Extract the (X, Y) coordinate from the center of the cell holding the provided text.  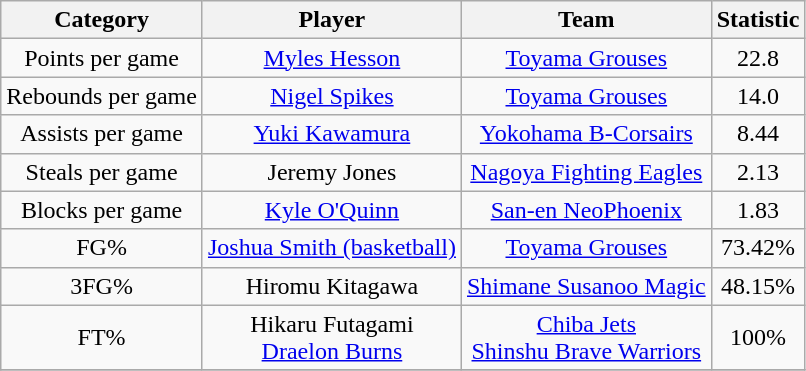
Steals per game (102, 172)
Assists per game (102, 134)
1.83 (758, 210)
Points per game (102, 58)
FT% (102, 338)
Hikaru Futagami Draelon Burns (332, 338)
Kyle O'Quinn (332, 210)
Rebounds per game (102, 96)
3FG% (102, 286)
Blocks per game (102, 210)
48.15% (758, 286)
Category (102, 20)
73.42% (758, 248)
Yuki Kawamura (332, 134)
14.0 (758, 96)
FG% (102, 248)
Yokohama B-Corsairs (586, 134)
Myles Hesson (332, 58)
22.8 (758, 58)
Chiba JetsShinshu Brave Warriors (586, 338)
San-en NeoPhoenix (586, 210)
2.13 (758, 172)
Hiromu Kitagawa (332, 286)
Shimane Susanoo Magic (586, 286)
Joshua Smith (basketball) (332, 248)
8.44 (758, 134)
100% (758, 338)
Nigel Spikes (332, 96)
Nagoya Fighting Eagles (586, 172)
Player (332, 20)
Statistic (758, 20)
Jeremy Jones (332, 172)
Team (586, 20)
